Identify which cell holds the provided text, then report its [x, y] central coordinate. 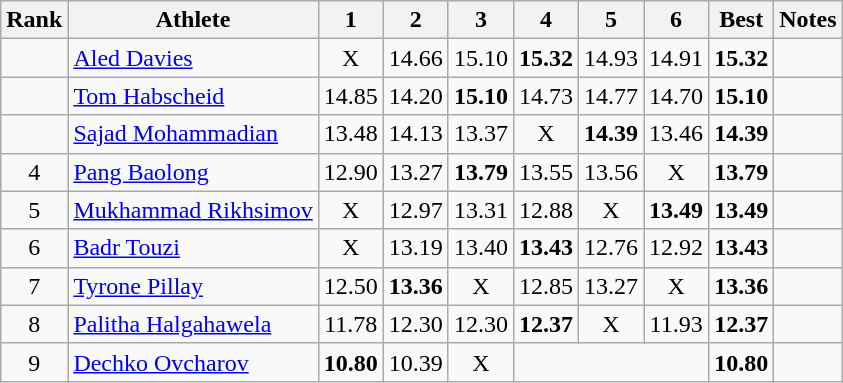
11.78 [350, 324]
12.90 [350, 172]
Pang Baolong [193, 172]
14.91 [676, 58]
12.76 [612, 248]
8 [34, 324]
13.48 [350, 134]
13.56 [612, 172]
12.85 [546, 286]
Tyrone Pillay [193, 286]
Best [742, 20]
Badr Touzi [193, 248]
13.31 [480, 210]
14.93 [612, 58]
Tom Habscheid [193, 96]
Sajad Mohammadian [193, 134]
3 [480, 20]
14.70 [676, 96]
10.39 [416, 362]
Athlete [193, 20]
14.85 [350, 96]
13.55 [546, 172]
Palitha Halgahawela [193, 324]
12.97 [416, 210]
Mukhammad Rikhsimov [193, 210]
12.50 [350, 286]
1 [350, 20]
13.40 [480, 248]
14.13 [416, 134]
11.93 [676, 324]
14.66 [416, 58]
7 [34, 286]
13.19 [416, 248]
2 [416, 20]
13.46 [676, 134]
Rank [34, 20]
14.77 [612, 96]
14.20 [416, 96]
12.92 [676, 248]
Notes [808, 20]
9 [34, 362]
Dechko Ovcharov [193, 362]
12.88 [546, 210]
14.73 [546, 96]
13.37 [480, 134]
Aled Davies [193, 58]
